Locate the cell with the specified text and output its (X, Y) center coordinate. 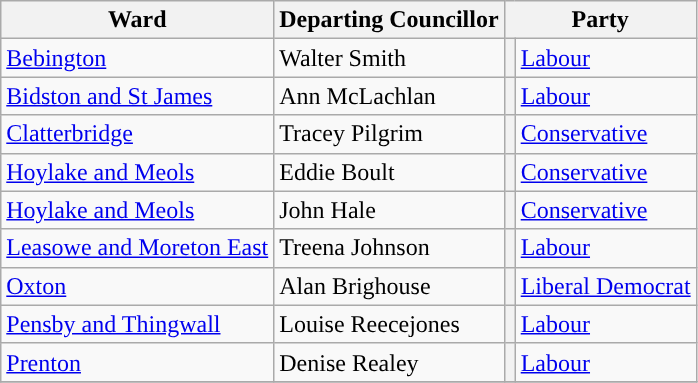
Pensby and Thingwall (138, 324)
John Hale (389, 210)
Ann McLachlan (389, 96)
Oxton (138, 286)
Treena Johnson (389, 248)
Bebington (138, 58)
Tracey Pilgrim (389, 134)
Bidston and St James (138, 96)
Denise Realey (389, 362)
Party (600, 20)
Departing Councillor (389, 20)
Ward (138, 20)
Alan Brighouse (389, 286)
Louise Reecejones (389, 324)
Liberal Democrat (606, 286)
Clatterbridge (138, 134)
Walter Smith (389, 58)
Prenton (138, 362)
Eddie Boult (389, 172)
Leasowe and Moreton East (138, 248)
